Provide the (x, y) coordinate of the cell's center where the given text is located.  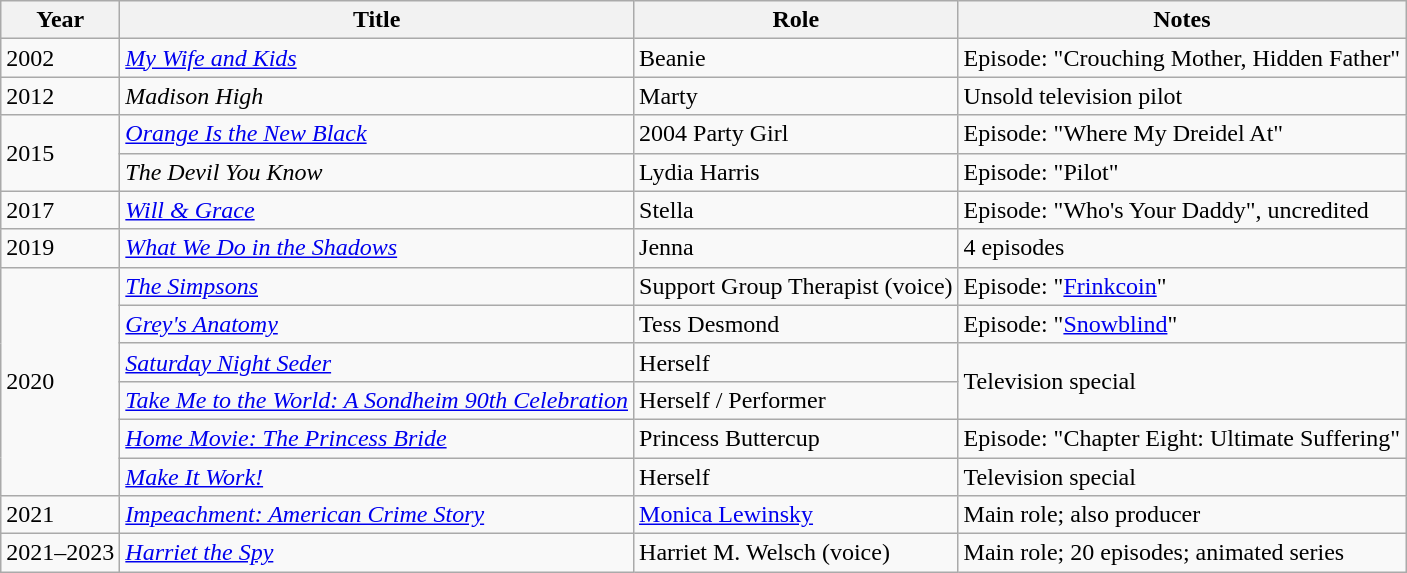
2012 (60, 96)
Marty (796, 96)
Jenna (796, 248)
Episode: "Crouching Mother, Hidden Father" (1182, 58)
The Devil You Know (377, 172)
Episode: "Snowblind" (1182, 324)
Home Movie: The Princess Bride (377, 438)
Episode: "Frinkcoin" (1182, 286)
Beanie (796, 58)
Title (377, 20)
Support Group Therapist (voice) (796, 286)
Monica Lewinsky (796, 515)
Will & Grace (377, 210)
Main role; 20 episodes; animated series (1182, 553)
2004 Party Girl (796, 134)
2015 (60, 153)
Princess Buttercup (796, 438)
Episode: "Pilot" (1182, 172)
Orange Is the New Black (377, 134)
Stella (796, 210)
Grey's Anatomy (377, 324)
Unsold television pilot (1182, 96)
2019 (60, 248)
Madison High (377, 96)
4 episodes (1182, 248)
2020 (60, 381)
Herself / Performer (796, 400)
My Wife and Kids (377, 58)
Saturday Night Seder (377, 362)
2021–2023 (60, 553)
What We Do in the Shadows (377, 248)
Episode: "Where My Dreidel At" (1182, 134)
Take Me to the World: A Sondheim 90th Celebration (377, 400)
Notes (1182, 20)
2017 (60, 210)
Main role; also producer (1182, 515)
Year (60, 20)
Role (796, 20)
Lydia Harris (796, 172)
Episode: "Who's Your Daddy", uncredited (1182, 210)
2002 (60, 58)
2021 (60, 515)
Harriet the Spy (377, 553)
Make It Work! (377, 477)
The Simpsons (377, 286)
Harriet M. Welsch (voice) (796, 553)
Tess Desmond (796, 324)
Impeachment: American Crime Story (377, 515)
Episode: "Chapter Eight: Ultimate Suffering" (1182, 438)
